Provide the [x, y] coordinate of the cell's center where the given text is located.  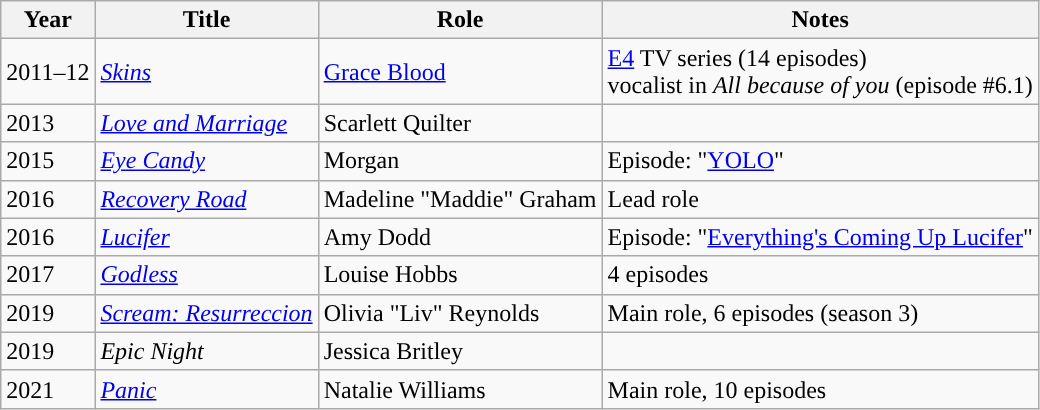
Recovery Road [206, 199]
2021 [48, 389]
Olivia "Liv" Reynolds [460, 313]
Scarlett Quilter [460, 123]
Lucifer [206, 237]
Title [206, 20]
Morgan [460, 161]
2013 [48, 123]
Notes [820, 20]
E4 TV series (14 episodes) vocalist in All because of you (episode #6.1) [820, 72]
Natalie Williams [460, 389]
Amy Dodd [460, 237]
Role [460, 20]
Year [48, 20]
2015 [48, 161]
Epic Night [206, 351]
2011–12 [48, 72]
Main role, 6 episodes (season 3) [820, 313]
Godless [206, 275]
Love and Marriage [206, 123]
4 episodes [820, 275]
Jessica Britley [460, 351]
Main role, 10 episodes [820, 389]
Lead role [820, 199]
Episode: "Everything's Coming Up Lucifer" [820, 237]
Louise Hobbs [460, 275]
Scream: Resurreccion [206, 313]
Grace Blood [460, 72]
Madeline "Maddie" Graham [460, 199]
Panic [206, 389]
Skins [206, 72]
2017 [48, 275]
Episode: "YOLO" [820, 161]
Eye Candy [206, 161]
